From the cell containing the given text, extract its center point as [X, Y] coordinate. 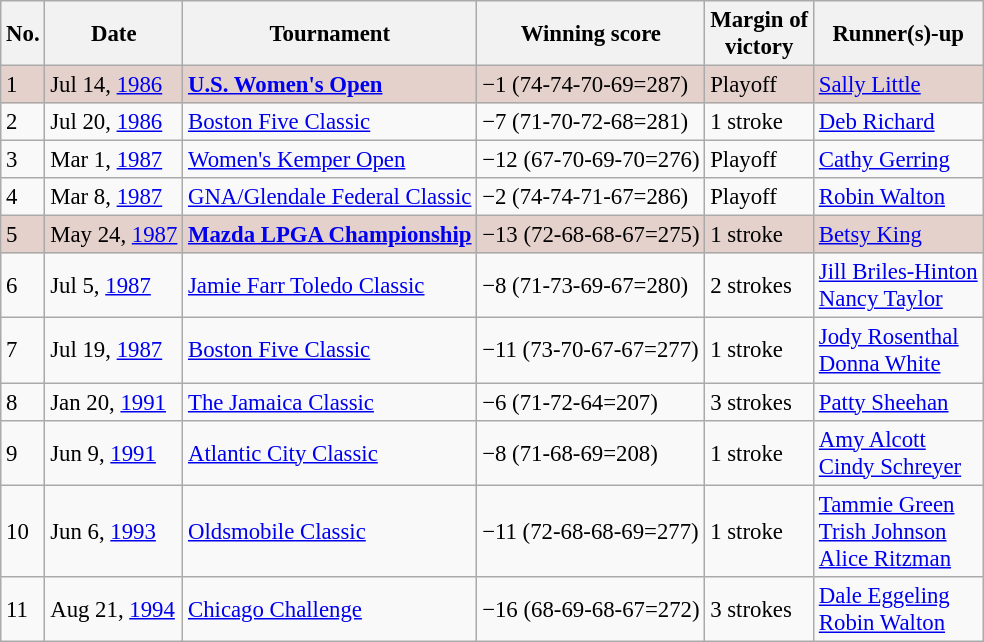
U.S. Women's Open [330, 85]
Women's Kemper Open [330, 160]
Jun 6, 1993 [114, 531]
Atlantic City Classic [330, 452]
Betsy King [898, 235]
Jul 19, 1987 [114, 350]
−1 (74-74-70-69=287) [591, 85]
Dale Eggeling Robin Walton [898, 608]
Tournament [330, 34]
10 [23, 531]
9 [23, 452]
−6 (71-72-64=207) [591, 402]
3 [23, 160]
Aug 21, 1994 [114, 608]
The Jamaica Classic [330, 402]
6 [23, 286]
−8 (71-68-69=208) [591, 452]
No. [23, 34]
Jamie Farr Toledo Classic [330, 286]
5 [23, 235]
−2 (74-74-71-67=286) [591, 197]
Jul 20, 1986 [114, 122]
Date [114, 34]
−8 (71-73-69-67=280) [591, 286]
Runner(s)-up [898, 34]
7 [23, 350]
−7 (71-70-72-68=281) [591, 122]
Chicago Challenge [330, 608]
11 [23, 608]
8 [23, 402]
1 [23, 85]
−12 (67-70-69-70=276) [591, 160]
Margin ofvictory [760, 34]
Jul 5, 1987 [114, 286]
−11 (73-70-67-67=277) [591, 350]
Jody Rosenthal Donna White [898, 350]
Robin Walton [898, 197]
4 [23, 197]
−11 (72-68-68-69=277) [591, 531]
GNA/Glendale Federal Classic [330, 197]
−16 (68-69-68-67=272) [591, 608]
Cathy Gerring [898, 160]
Mar 8, 1987 [114, 197]
2 [23, 122]
Sally Little [898, 85]
Winning score [591, 34]
Deb Richard [898, 122]
May 24, 1987 [114, 235]
Jul 14, 1986 [114, 85]
Mazda LPGA Championship [330, 235]
2 strokes [760, 286]
Jan 20, 1991 [114, 402]
Amy Alcott Cindy Schreyer [898, 452]
Oldsmobile Classic [330, 531]
Jun 9, 1991 [114, 452]
Mar 1, 1987 [114, 160]
Patty Sheehan [898, 402]
Jill Briles-Hinton Nancy Taylor [898, 286]
−13 (72-68-68-67=275) [591, 235]
Tammie Green Trish Johnson Alice Ritzman [898, 531]
